Identify which cell holds the provided text, then report its (x, y) central coordinate. 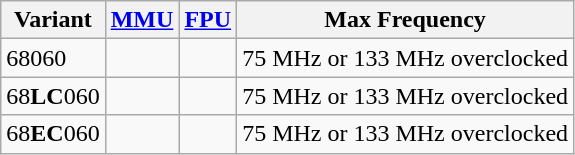
Max Frequency (406, 20)
Variant (53, 20)
68060 (53, 58)
68EC060 (53, 134)
MMU (142, 20)
68LC060 (53, 96)
FPU (208, 20)
